Pinpoint the cell where the given text exists, returning its [x, y] midpoint coordinate. 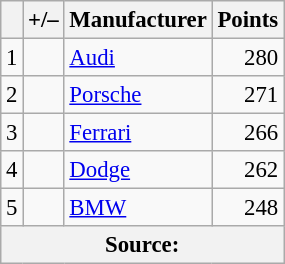
Points [248, 20]
262 [248, 170]
Ferrari [138, 133]
+/– [44, 20]
266 [248, 133]
1 [12, 58]
Manufacturer [138, 20]
Source: [142, 245]
271 [248, 95]
Dodge [138, 170]
280 [248, 58]
3 [12, 133]
Audi [138, 58]
248 [248, 208]
2 [12, 95]
BMW [138, 208]
4 [12, 170]
Porsche [138, 95]
5 [12, 208]
